Detect which cell encompasses the target text, then output its (X, Y) center coordinate. 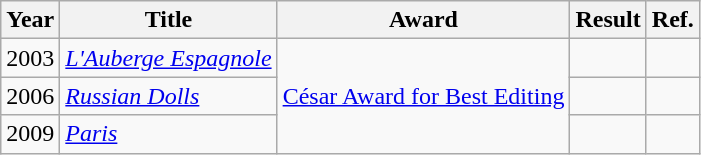
Year (30, 20)
Ref. (672, 20)
2006 (30, 96)
Paris (168, 134)
L'Auberge Espagnole (168, 58)
2009 (30, 134)
Russian Dolls (168, 96)
2003 (30, 58)
Result (608, 20)
Award (424, 20)
César Award for Best Editing (424, 96)
Title (168, 20)
